Pinpoint the cell where the given text exists, returning its [X, Y] midpoint coordinate. 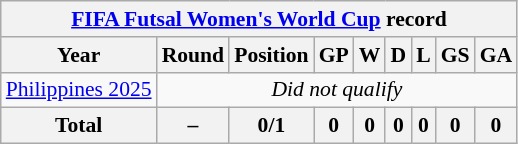
Position [271, 55]
W [370, 55]
Philippines 2025 [79, 90]
0/1 [271, 126]
Total [79, 126]
FIFA Futsal Women's World Cup record [259, 19]
GP [334, 55]
– [194, 126]
Did not qualify [338, 90]
GA [496, 55]
Year [79, 55]
Round [194, 55]
GS [456, 55]
D [398, 55]
L [424, 55]
